For the text-containing cell, return its midpoint in (X, Y) coordinate format. 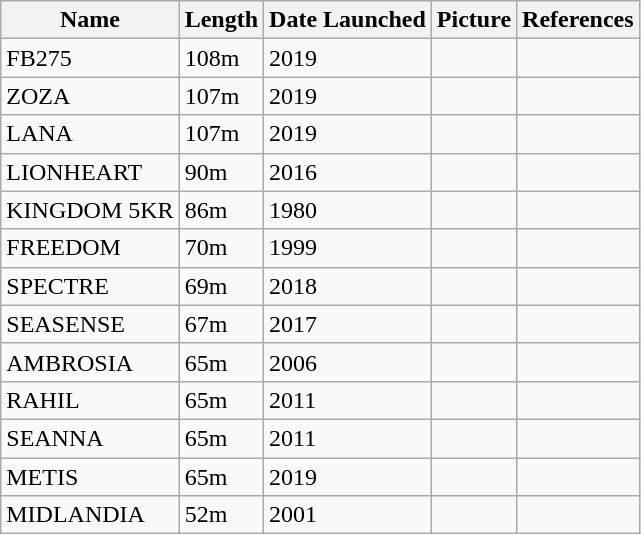
SPECTRE (90, 286)
RAHIL (90, 400)
2016 (348, 172)
ZOZA (90, 96)
METIS (90, 477)
LIONHEART (90, 172)
Length (221, 20)
2017 (348, 324)
SEANNA (90, 438)
67m (221, 324)
69m (221, 286)
Date Launched (348, 20)
1980 (348, 210)
90m (221, 172)
2018 (348, 286)
FB275 (90, 58)
LANA (90, 134)
SEASENSE (90, 324)
52m (221, 515)
AMBROSIA (90, 362)
Picture (474, 20)
References (578, 20)
KINGDOM 5KR (90, 210)
86m (221, 210)
2006 (348, 362)
2001 (348, 515)
Name (90, 20)
FREEDOM (90, 248)
1999 (348, 248)
108m (221, 58)
70m (221, 248)
MIDLANDIA (90, 515)
